From the cell containing the given text, extract its center point as (x, y) coordinate. 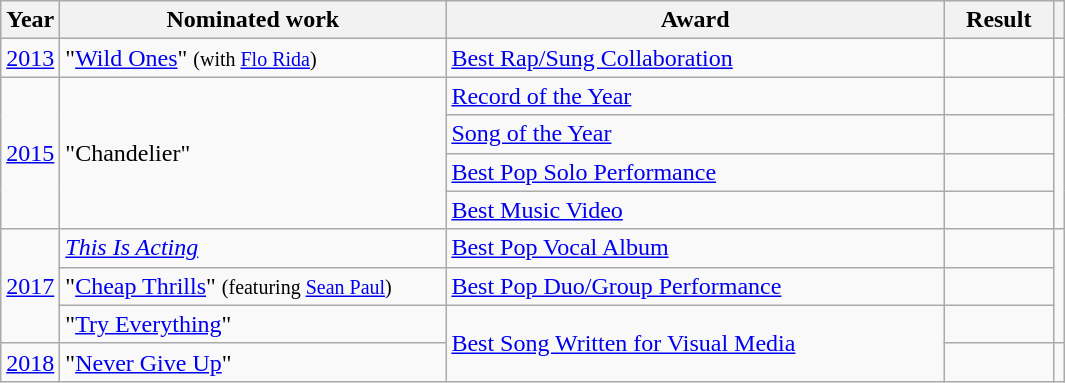
2013 (30, 58)
2015 (30, 153)
This Is Acting (253, 248)
Nominated work (253, 20)
Best Pop Duo/Group Performance (696, 286)
"Cheap Thrills" (featuring Sean Paul) (253, 286)
Best Pop Vocal Album (696, 248)
Year (30, 20)
Song of the Year (696, 134)
Award (696, 20)
Best Pop Solo Performance (696, 172)
Best Song Written for Visual Media (696, 343)
"Wild Ones" (with Flo Rida) (253, 58)
Record of the Year (696, 96)
Best Music Video (696, 210)
"Try Everything" (253, 324)
2017 (30, 286)
"Never Give Up" (253, 362)
Best Rap/Sung Collaboration (696, 58)
Result (998, 20)
2018 (30, 362)
"Chandelier" (253, 153)
